Detect which cell encompasses the target text, then output its [X, Y] center coordinate. 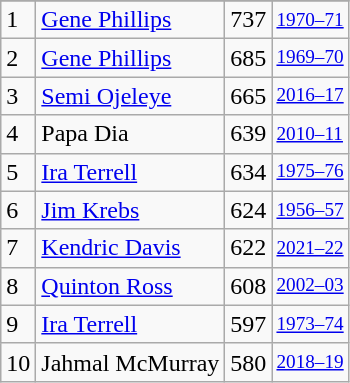
2002–03 [310, 286]
639 [248, 134]
634 [248, 172]
665 [248, 96]
597 [248, 324]
7 [18, 248]
624 [248, 210]
622 [248, 248]
1970–71 [310, 20]
2018–19 [310, 362]
Papa Dia [130, 134]
580 [248, 362]
1956–57 [310, 210]
Kendric Davis [130, 248]
5 [18, 172]
2010–11 [310, 134]
6 [18, 210]
1969–70 [310, 58]
2 [18, 58]
737 [248, 20]
1973–74 [310, 324]
2016–17 [310, 96]
Jahmal McMurray [130, 362]
1 [18, 20]
2021–22 [310, 248]
Semi Ojeleye [130, 96]
4 [18, 134]
685 [248, 58]
8 [18, 286]
10 [18, 362]
1975–76 [310, 172]
Quinton Ross [130, 286]
Jim Krebs [130, 210]
3 [18, 96]
608 [248, 286]
9 [18, 324]
